Identify which cell holds the provided text, then report its (x, y) central coordinate. 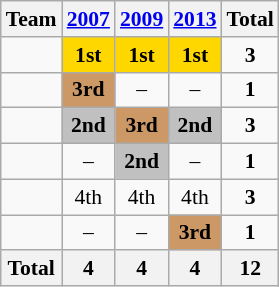
2013 (194, 19)
2007 (88, 19)
12 (250, 269)
Team (32, 19)
2009 (142, 19)
